Determine the [X, Y] coordinate at the center of the cell enclosing the given text.  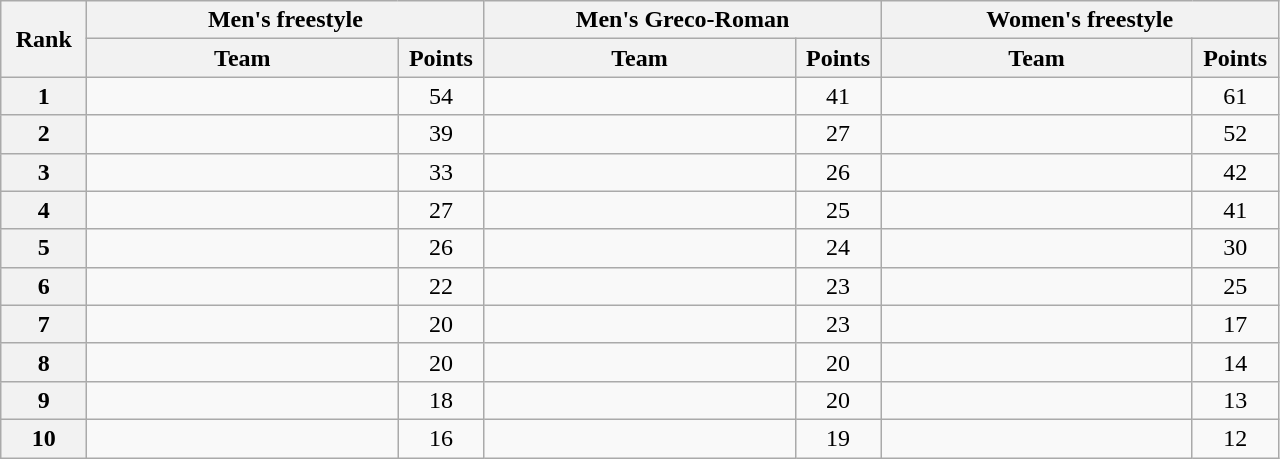
6 [44, 286]
54 [441, 96]
17 [1235, 324]
Men's Greco-Roman [682, 20]
Rank [44, 39]
Men's freestyle [286, 20]
8 [44, 362]
7 [44, 324]
10 [44, 438]
1 [44, 96]
4 [44, 210]
14 [1235, 362]
3 [44, 172]
Women's freestyle [1080, 20]
5 [44, 248]
39 [441, 134]
24 [838, 248]
33 [441, 172]
52 [1235, 134]
16 [441, 438]
18 [441, 400]
30 [1235, 248]
12 [1235, 438]
22 [441, 286]
19 [838, 438]
9 [44, 400]
42 [1235, 172]
61 [1235, 96]
2 [44, 134]
13 [1235, 400]
